From the cell containing the given text, extract its center point as [X, Y] coordinate. 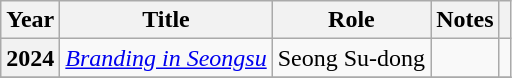
Notes [465, 20]
2024 [30, 58]
Branding in Seongsu [166, 58]
Seong Su-dong [351, 58]
Title [166, 20]
Role [351, 20]
Year [30, 20]
